Return [x, y] of the center of cell containing provided text 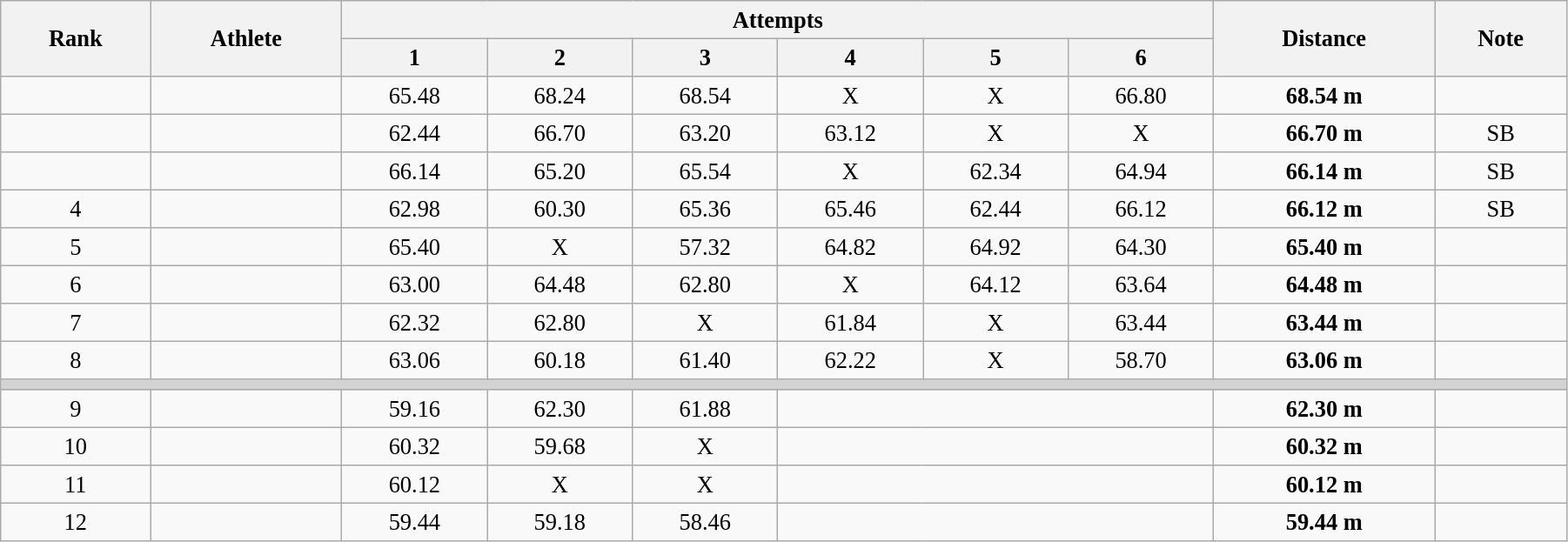
Rank [76, 38]
64.48 [560, 284]
60.30 [560, 209]
63.12 [851, 133]
64.48 m [1324, 284]
1 [414, 57]
64.94 [1142, 171]
Note [1501, 38]
66.70 [560, 133]
62.98 [414, 209]
65.20 [560, 171]
66.14 [414, 171]
58.46 [705, 522]
61.88 [705, 409]
68.54 [705, 95]
62.30 [560, 409]
59.44 m [1324, 522]
64.82 [851, 247]
64.12 [995, 284]
59.18 [560, 522]
66.12 m [1324, 209]
61.84 [851, 323]
65.40 [414, 247]
63.00 [414, 284]
60.18 [560, 360]
63.20 [705, 133]
Athlete [246, 38]
59.44 [414, 522]
64.30 [1142, 247]
62.30 m [1324, 409]
68.54 m [1324, 95]
66.80 [1142, 95]
59.68 [560, 446]
9 [76, 409]
63.06 m [1324, 360]
63.06 [414, 360]
63.44 m [1324, 323]
63.64 [1142, 284]
60.32 [414, 446]
Attempts [778, 19]
63.44 [1142, 323]
60.32 m [1324, 446]
68.24 [560, 95]
60.12 m [1324, 485]
61.40 [705, 360]
2 [560, 57]
62.22 [851, 360]
8 [76, 360]
58.70 [1142, 360]
Distance [1324, 38]
62.32 [414, 323]
12 [76, 522]
62.34 [995, 171]
57.32 [705, 247]
10 [76, 446]
66.14 m [1324, 171]
11 [76, 485]
65.54 [705, 171]
7 [76, 323]
66.70 m [1324, 133]
65.46 [851, 209]
64.92 [995, 247]
65.48 [414, 95]
3 [705, 57]
60.12 [414, 485]
65.40 m [1324, 247]
59.16 [414, 409]
66.12 [1142, 209]
65.36 [705, 209]
